Search for the cell housing the specified text and yield its [x, y] center coordinate. 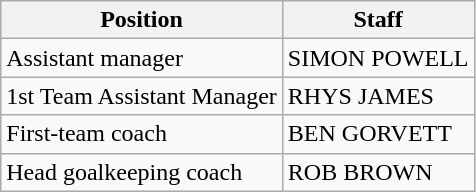
Assistant manager [142, 58]
ROB BROWN [378, 172]
Position [142, 20]
SIMON POWELL [378, 58]
BEN GORVETT [378, 134]
RHYS JAMES [378, 96]
1st Team Assistant Manager [142, 96]
Head goalkeeping coach [142, 172]
Staff [378, 20]
First-team coach [142, 134]
